Return (x, y) of the center of cell containing provided text 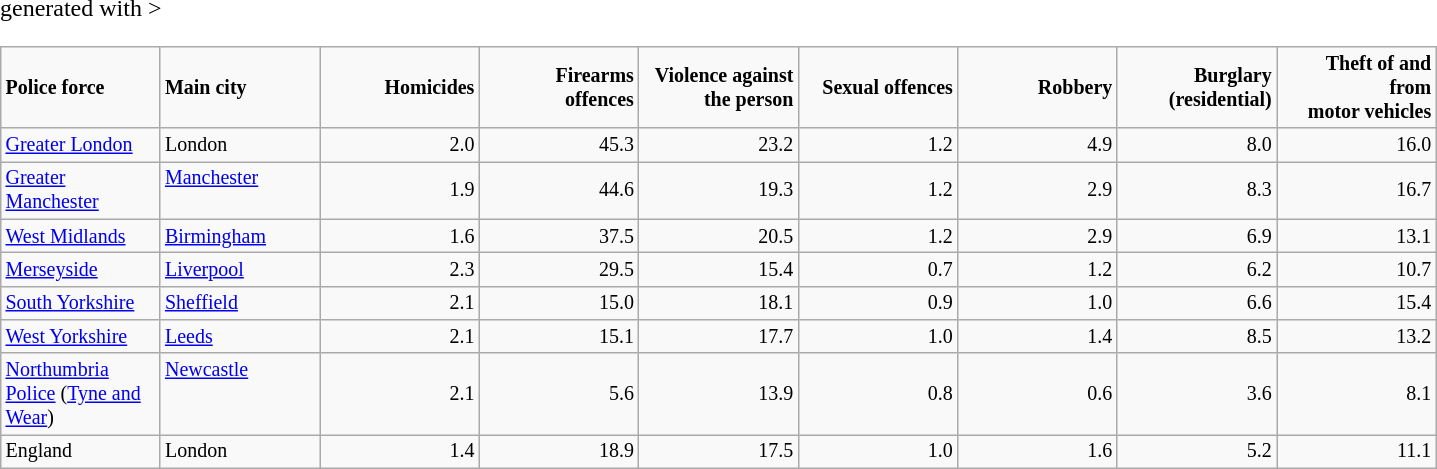
Homicides (400, 88)
8.5 (1196, 336)
2.3 (400, 270)
West Yorkshire (80, 336)
18.1 (718, 302)
0.8 (878, 394)
17.7 (718, 336)
6.6 (1196, 302)
15.1 (558, 336)
Burglary (residential) (1196, 88)
Merseyside (80, 270)
Main city (240, 88)
England (80, 450)
Greater London (80, 144)
5.6 (558, 394)
Theft of and frommotor vehicles (1356, 88)
Newcastle (240, 394)
Greater Manchester (80, 190)
2.0 (400, 144)
45.3 (558, 144)
18.9 (558, 450)
11.1 (1356, 450)
5.2 (1196, 450)
8.3 (1196, 190)
13.9 (718, 394)
Robbery (1038, 88)
Firearms offences (558, 88)
Police force (80, 88)
29.5 (558, 270)
10.7 (1356, 270)
15.0 (558, 302)
37.5 (558, 236)
19.3 (718, 190)
Birmingham (240, 236)
South Yorkshire (80, 302)
4.9 (1038, 144)
8.0 (1196, 144)
1.9 (400, 190)
13.1 (1356, 236)
16.0 (1356, 144)
20.5 (718, 236)
0.6 (1038, 394)
17.5 (718, 450)
23.2 (718, 144)
16.7 (1356, 190)
3.6 (1196, 394)
0.9 (878, 302)
Manchester (240, 190)
13.2 (1356, 336)
Northumbria Police (Tyne and Wear) (80, 394)
0.7 (878, 270)
West Midlands (80, 236)
8.1 (1356, 394)
Liverpool (240, 270)
Violence againstthe person (718, 88)
6.9 (1196, 236)
6.2 (1196, 270)
44.6 (558, 190)
Sexual offences (878, 88)
Leeds (240, 336)
Sheffield (240, 302)
